Search for the cell housing the specified text and yield its [X, Y] center coordinate. 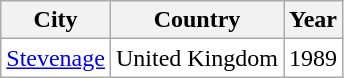
City [56, 20]
1989 [314, 58]
United Kingdom [196, 58]
Year [314, 20]
Stevenage [56, 58]
Country [196, 20]
